Pinpoint the cell where the given text exists, returning its (x, y) midpoint coordinate. 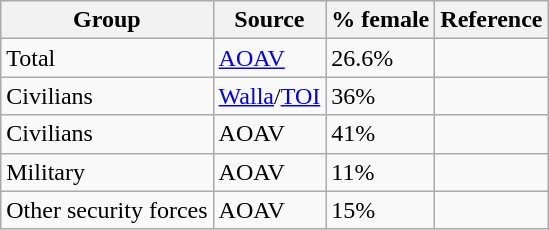
Source (270, 20)
Walla/TOI (270, 96)
26.6% (380, 58)
Military (107, 172)
Total (107, 58)
41% (380, 134)
% female (380, 20)
11% (380, 172)
Other security forces (107, 210)
Reference (492, 20)
36% (380, 96)
Group (107, 20)
15% (380, 210)
